Extract the (X, Y) coordinate from the center of the cell holding the provided text.  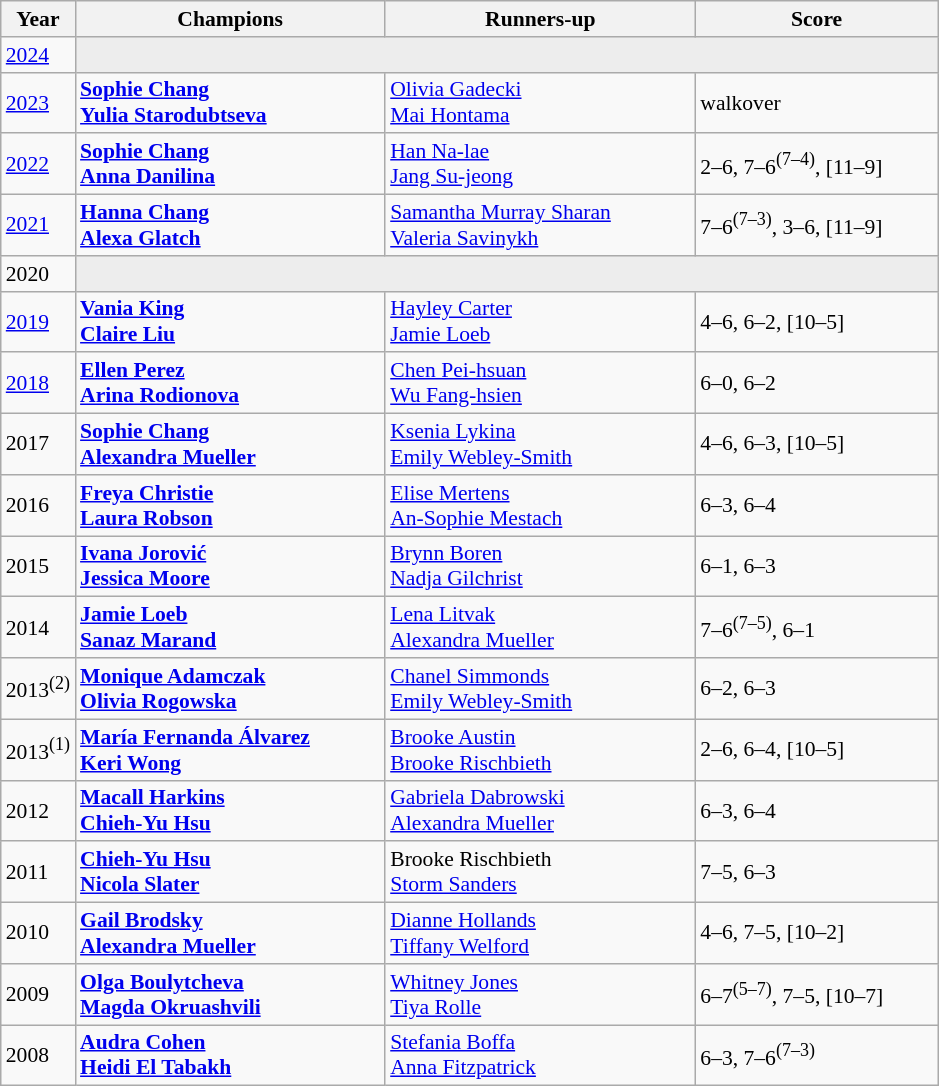
2014 (38, 628)
6–0, 6–2 (816, 384)
Sophie Chang Alexandra Mueller (230, 444)
4–6, 6–2, [10–5] (816, 322)
Chanel Simmonds Emily Webley-Smith (540, 688)
2024 (38, 55)
2015 (38, 566)
2011 (38, 872)
Macall Harkins Chieh-Yu Hsu (230, 810)
walkover (816, 102)
Monique Adamczak Olivia Rogowska (230, 688)
Sophie Chang Anna Danilina (230, 164)
2019 (38, 322)
Audra Cohen Heidi El Tabakh (230, 1056)
2008 (38, 1056)
7–5, 6–3 (816, 872)
4–6, 6–3, [10–5] (816, 444)
6–2, 6–3 (816, 688)
Vania King Claire Liu (230, 322)
2020 (38, 274)
2023 (38, 102)
Runners-up (540, 19)
Brynn Boren Nadja Gilchrist (540, 566)
Olga Boulytcheva Magda Okruashvili (230, 994)
6–7(5–7), 7–5, [10–7] (816, 994)
Whitney Jones Tiya Rolle (540, 994)
Gail Brodsky Alexandra Mueller (230, 934)
Chen Pei-hsuan Wu Fang-hsien (540, 384)
Ivana Jorović Jessica Moore (230, 566)
2021 (38, 226)
4–6, 7–5, [10–2] (816, 934)
Brooke Austin Brooke Rischbieth (540, 750)
Lena Litvak Alexandra Mueller (540, 628)
2017 (38, 444)
Freya Christie Laura Robson (230, 506)
2009 (38, 994)
6–3, 7–6(7–3) (816, 1056)
Brooke Rischbieth Storm Sanders (540, 872)
2010 (38, 934)
6–1, 6–3 (816, 566)
Champions (230, 19)
Stefania Boffa Anna Fitzpatrick (540, 1056)
Hayley Carter Jamie Loeb (540, 322)
7–6(7–5), 6–1 (816, 628)
Score (816, 19)
Elise Mertens An-Sophie Mestach (540, 506)
Hanna Chang Alexa Glatch (230, 226)
Chieh-Yu Hsu Nicola Slater (230, 872)
2012 (38, 810)
Jamie Loeb Sanaz Marand (230, 628)
Sophie Chang Yulia Starodubtseva (230, 102)
Ksenia Lykina Emily Webley-Smith (540, 444)
2016 (38, 506)
2013(2) (38, 688)
Ellen Perez Arina Rodionova (230, 384)
Olivia Gadecki Mai Hontama (540, 102)
Year (38, 19)
Han Na-lae Jang Su-jeong (540, 164)
Samantha Murray Sharan Valeria Savinykh (540, 226)
2–6, 7–6(7–4), [11–9] (816, 164)
2022 (38, 164)
2013(1) (38, 750)
2–6, 6–4, [10–5] (816, 750)
2018 (38, 384)
Gabriela Dabrowski Alexandra Mueller (540, 810)
Dianne Hollands Tiffany Welford (540, 934)
7–6(7–3), 3–6, [11–9] (816, 226)
María Fernanda Álvarez Keri Wong (230, 750)
